Return (X, Y) of the center of cell containing provided text 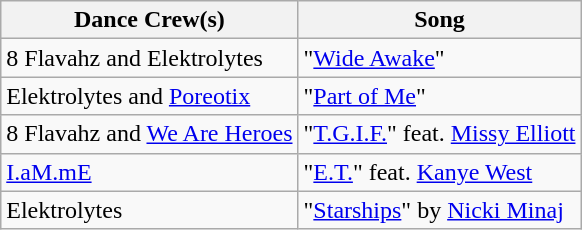
Elektrolytes and Poreotix (150, 96)
8 Flavahz and We Are Heroes (150, 134)
Elektrolytes (150, 210)
"Part of Me" (440, 96)
8 Flavahz and Elektrolytes (150, 58)
I.aM.mE (150, 172)
"E.T." feat. Kanye West (440, 172)
Dance Crew(s) (150, 20)
"T.G.I.F." feat. Missy Elliott (440, 134)
"Starships" by Nicki Minaj (440, 210)
"Wide Awake" (440, 58)
Song (440, 20)
